Locate the cell with the specified text and output its (x, y) center coordinate. 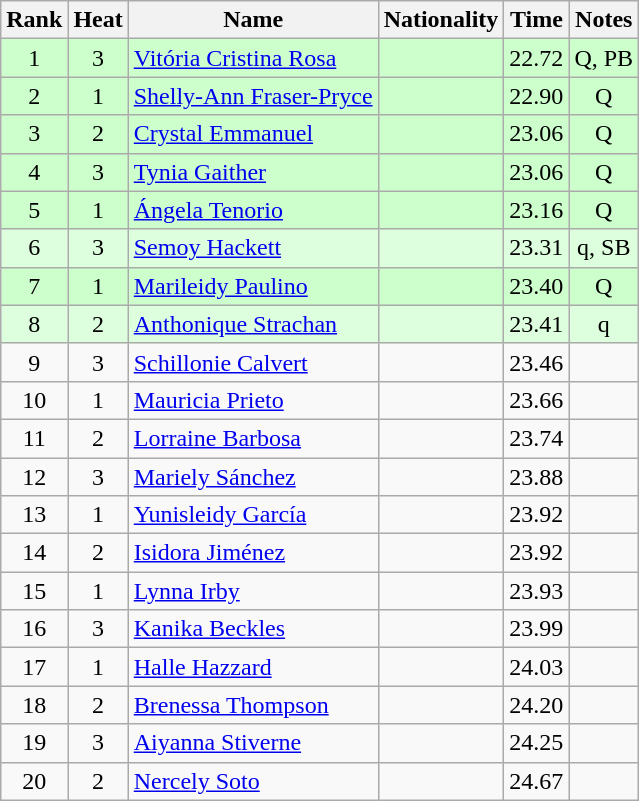
Q, PB (604, 58)
Brenessa Thompson (253, 705)
23.88 (536, 477)
Isidora Jiménez (253, 553)
23.31 (536, 248)
Nercely Soto (253, 781)
24.20 (536, 705)
12 (34, 477)
16 (34, 629)
24.67 (536, 781)
23.99 (536, 629)
Time (536, 20)
22.72 (536, 58)
8 (34, 324)
23.74 (536, 438)
9 (34, 362)
19 (34, 743)
14 (34, 553)
Tynia Gaither (253, 172)
Semoy Hackett (253, 248)
6 (34, 248)
Notes (604, 20)
Mariely Sánchez (253, 477)
q (604, 324)
Anthonique Strachan (253, 324)
Schillonie Calvert (253, 362)
13 (34, 515)
20 (34, 781)
Ángela Tenorio (253, 210)
Crystal Emmanuel (253, 134)
17 (34, 667)
4 (34, 172)
23.46 (536, 362)
Kanika Beckles (253, 629)
23.40 (536, 286)
Lynna Irby (253, 591)
23.66 (536, 400)
Aiyanna Stiverne (253, 743)
18 (34, 705)
Rank (34, 20)
11 (34, 438)
Name (253, 20)
22.90 (536, 96)
23.16 (536, 210)
23.93 (536, 591)
Marileidy Paulino (253, 286)
23.41 (536, 324)
10 (34, 400)
Shelly-Ann Fraser-Pryce (253, 96)
7 (34, 286)
Halle Hazzard (253, 667)
Heat (98, 20)
24.03 (536, 667)
q, SB (604, 248)
24.25 (536, 743)
15 (34, 591)
Nationality (441, 20)
Mauricia Prieto (253, 400)
Vitória Cristina Rosa (253, 58)
5 (34, 210)
Yunisleidy García (253, 515)
Lorraine Barbosa (253, 438)
